Capture the cell that displays the provided text and extract its (x, y) central coordinate. 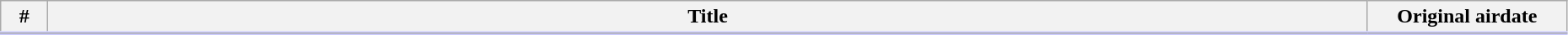
# (24, 17)
Title (708, 17)
Original airdate (1467, 17)
